Search for the cell housing the specified text and yield its [X, Y] center coordinate. 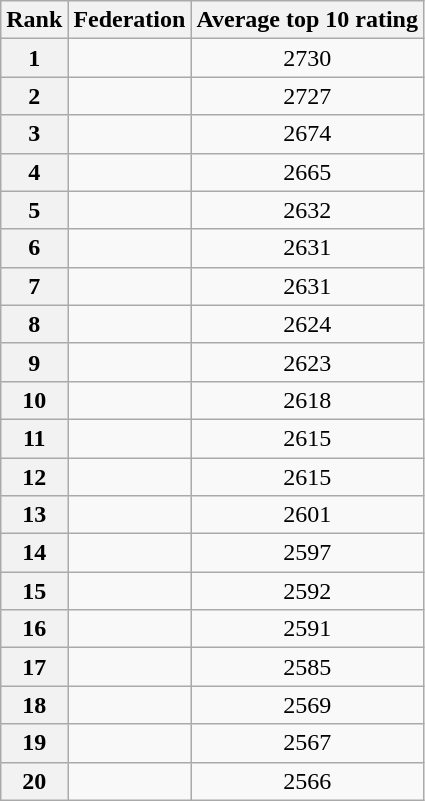
2585 [308, 667]
2665 [308, 172]
2727 [308, 96]
2567 [308, 743]
2601 [308, 515]
12 [34, 477]
2592 [308, 591]
6 [34, 248]
4 [34, 172]
2632 [308, 210]
19 [34, 743]
2597 [308, 553]
2624 [308, 324]
3 [34, 134]
18 [34, 705]
20 [34, 781]
2623 [308, 362]
Rank [34, 20]
2591 [308, 629]
2566 [308, 781]
7 [34, 286]
8 [34, 324]
Federation [130, 20]
17 [34, 667]
2618 [308, 400]
2569 [308, 705]
1 [34, 58]
11 [34, 438]
15 [34, 591]
10 [34, 400]
9 [34, 362]
13 [34, 515]
2 [34, 96]
16 [34, 629]
5 [34, 210]
2730 [308, 58]
2674 [308, 134]
14 [34, 553]
Average top 10 rating [308, 20]
